Capture the cell that displays the provided text and extract its [X, Y] central coordinate. 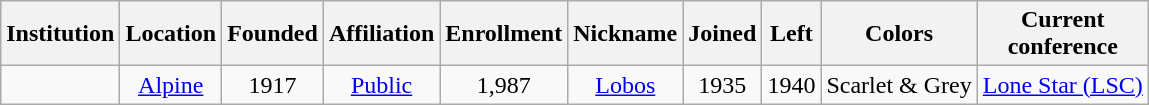
Institution [60, 34]
Lone Star (LSC) [1062, 85]
Joined [722, 34]
Alpine [171, 85]
1917 [273, 85]
1,987 [504, 85]
Colors [899, 34]
Location [171, 34]
Affiliation [381, 34]
Lobos [626, 85]
Founded [273, 34]
1935 [722, 85]
Enrollment [504, 34]
Public [381, 85]
Nickname [626, 34]
1940 [792, 85]
Currentconference [1062, 34]
Scarlet & Grey [899, 85]
Left [792, 34]
